Capture the cell that displays the provided text and extract its [X, Y] central coordinate. 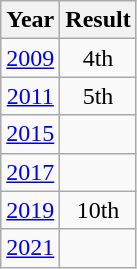
2017 [30, 172]
2019 [30, 210]
2011 [30, 96]
Year [30, 20]
2021 [30, 248]
4th [98, 58]
10th [98, 210]
2015 [30, 134]
Result [98, 20]
5th [98, 96]
2009 [30, 58]
